Provide the (x, y) coordinate of the cell's center where the given text is located.  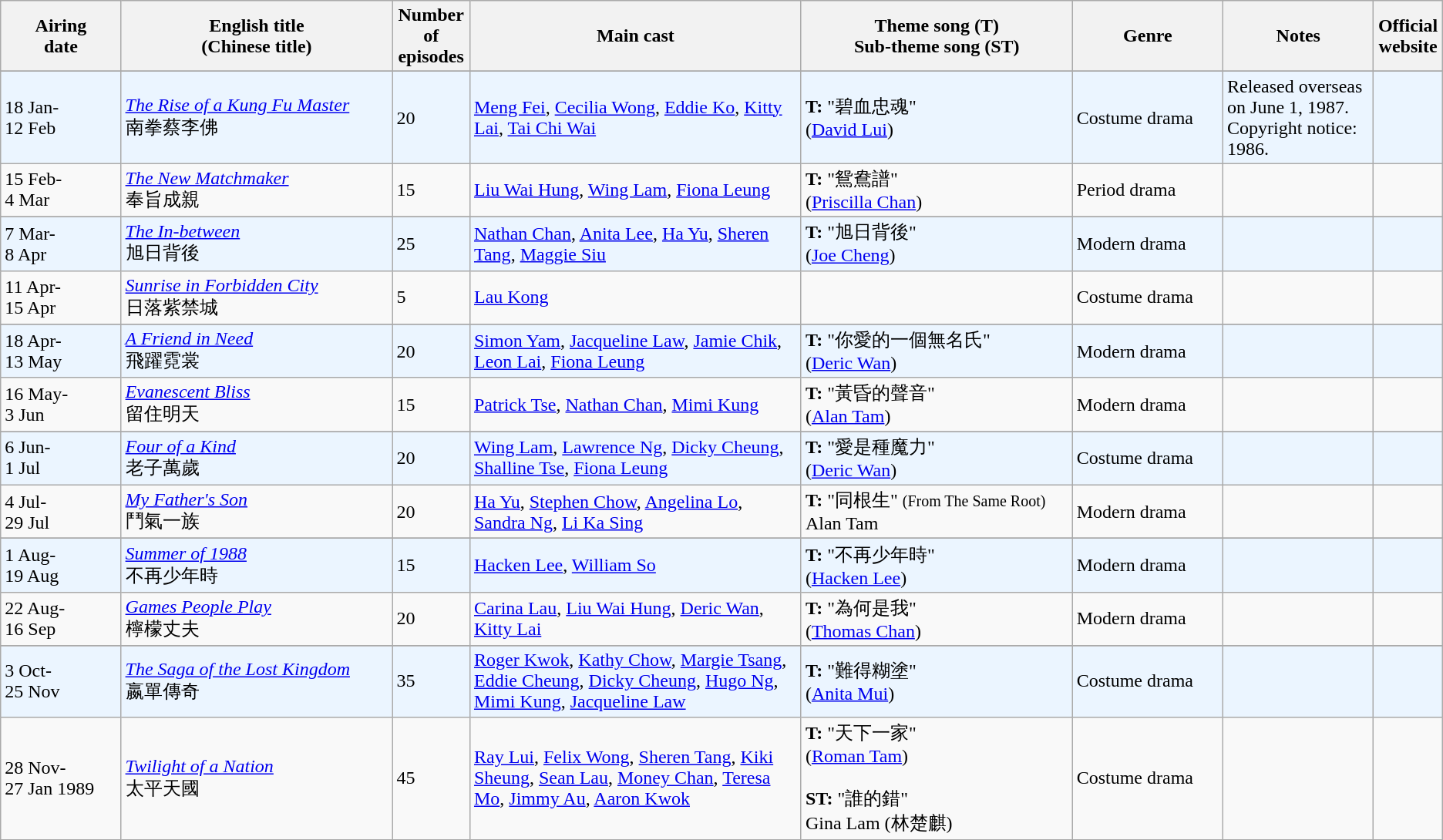
Ray Lui, Felix Wong, Sheren Tang, Kiki Sheung, Sean Lau, Money Chan, Teresa Mo, Jimmy Au, Aaron Kwok (635, 778)
My Father's Son 鬥氣一族 (257, 512)
Hacken Lee, William So (635, 566)
6 Jun- 1 Jul (61, 459)
T: "旭日背後" (Joe Cheng) (937, 244)
The New Matchmaker 奉旨成親 (257, 190)
Ha Yu, Stephen Chow, Angelina Lo, Sandra Ng, Li Ka Sing (635, 512)
Summer of 1988 不再少年時 (257, 566)
Sunrise in Forbidden City 日落紫禁城 (257, 297)
28 Nov- 27 Jan 1989 (61, 778)
The Rise of a Kung Fu Master 南拳蔡李佛 (257, 117)
English title (Chinese title) (257, 36)
Liu Wai Hung, Wing Lam, Fiona Leung (635, 190)
A Friend in Need 飛躍霓裳 (257, 351)
16 May- 3 Jun (61, 405)
Simon Yam, Jacqueline Law, Jamie Chik, Leon Lai, Fiona Leung (635, 351)
Genre (1147, 36)
Games People Play 檸檬丈夫 (257, 619)
Patrick Tse, Nathan Chan, Mimi Kung (635, 405)
4 Jul- 29 Jul (61, 512)
1 Aug- 19 Aug (61, 566)
22 Aug- 16 Sep (61, 619)
T: "為何是我" (Thomas Chan) (937, 619)
Meng Fei, Cecilia Wong, Eddie Ko, Kitty Lai, Tai Chi Wai (635, 117)
25 (432, 244)
Theme song (T) Sub-theme song (ST) (937, 36)
45 (432, 778)
Lau Kong (635, 297)
The In-between 旭日背後 (257, 244)
18 Apr- 13 May (61, 351)
T: "天下一家" (Roman Tam) ST: "誰的錯" Gina Lam (林楚麒) (937, 778)
15 Feb- 4 Mar (61, 190)
Released overseas on June 1, 1987. Copyright notice: 1986. (1298, 117)
T: "鴛鴦譜" (Priscilla Chan) (937, 190)
Main cast (635, 36)
Number of episodes (432, 36)
7 Mar- 8 Apr (61, 244)
Nathan Chan, Anita Lee, Ha Yu, Sheren Tang, Maggie Siu (635, 244)
Period drama (1147, 190)
Notes (1298, 36)
T: "愛是種魔力" (Deric Wan) (937, 459)
T: "不再少年時" (Hacken Lee) (937, 566)
18 Jan- 12 Feb (61, 117)
Evanescent Bliss 留住明天 (257, 405)
The Saga of the Lost Kingdom 嬴單傳奇 (257, 681)
T: "難得糊塗" (Anita Mui) (937, 681)
T: "你愛的一個無名氏" (Deric Wan) (937, 351)
Official website (1408, 36)
35 (432, 681)
T: "碧血忠魂" (David Lui) (937, 117)
Wing Lam, Lawrence Ng, Dicky Cheung, Shalline Tse, Fiona Leung (635, 459)
Carina Lau, Liu Wai Hung, Deric Wan, Kitty Lai (635, 619)
T: "同根生" (From The Same Root) Alan Tam (937, 512)
11 Apr- 15 Apr (61, 297)
Four of a Kind 老子萬歲 (257, 459)
Twilight of a Nation 太平天國 (257, 778)
3 Oct- 25 Nov (61, 681)
Airingdate (61, 36)
T: "黃昏的聲音" (Alan Tam) (937, 405)
5 (432, 297)
Roger Kwok, Kathy Chow, Margie Tsang, Eddie Cheung, Dicky Cheung, Hugo Ng, Mimi Kung, Jacqueline Law (635, 681)
